Search for the cell housing the specified text and yield its [X, Y] center coordinate. 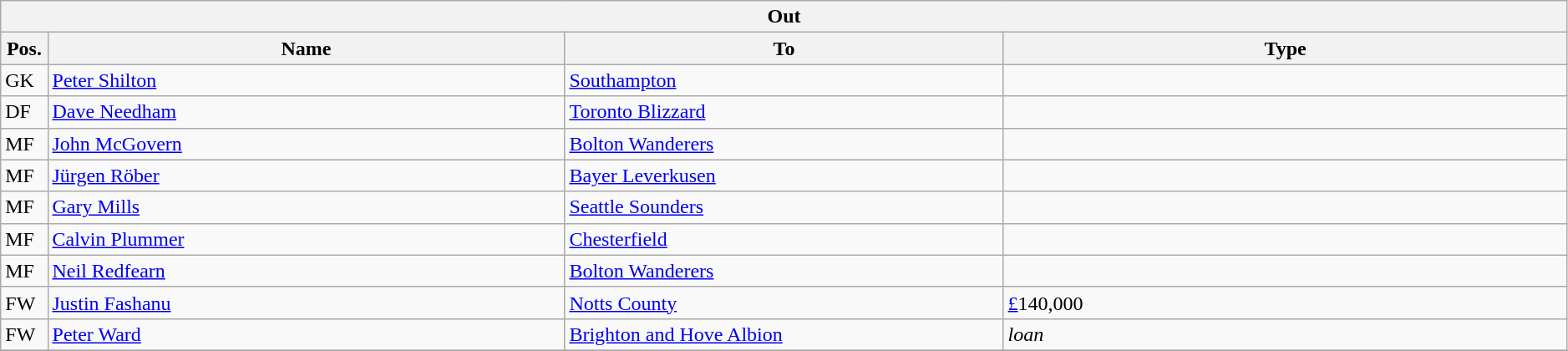
Seattle Sounders [784, 207]
John McGovern [306, 144]
loan [1285, 334]
Peter Shilton [306, 80]
To [784, 48]
Toronto Blizzard [784, 112]
Name [306, 48]
£140,000 [1285, 303]
Neil Redfearn [306, 271]
Pos. [24, 48]
Type [1285, 48]
DF [24, 112]
Gary Mills [306, 207]
Peter Ward [306, 334]
Southampton [784, 80]
Bayer Leverkusen [784, 175]
Brighton and Hove Albion [784, 334]
GK [24, 80]
Calvin Plummer [306, 239]
Notts County [784, 303]
Jürgen Röber [306, 175]
Dave Needham [306, 112]
Justin Fashanu [306, 303]
Chesterfield [784, 239]
Out [784, 17]
